Find where the given text appears and provide that cell's center as (X, Y) coordinate. 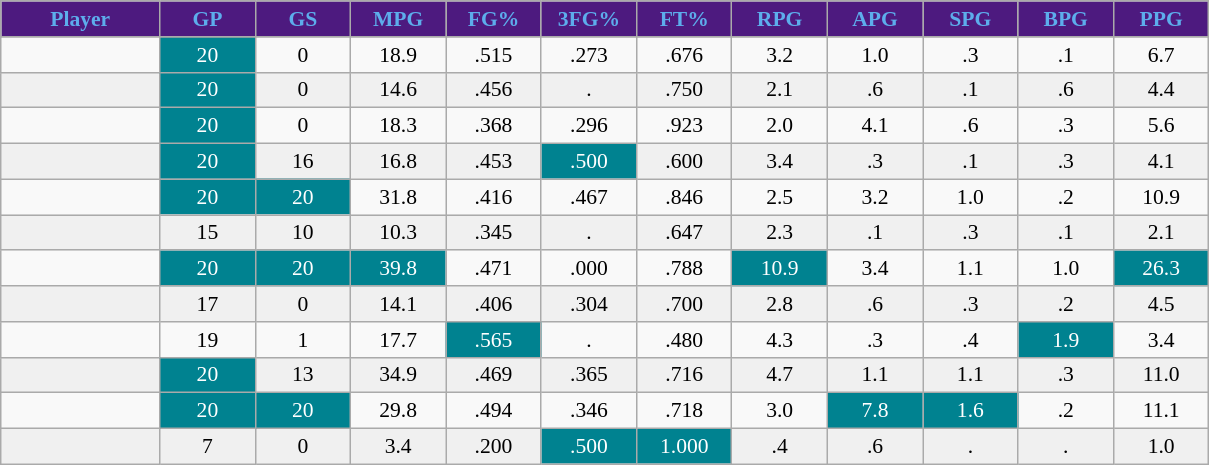
2.0 (780, 126)
3FG% (588, 19)
1.6 (970, 411)
.416 (494, 197)
.453 (494, 162)
.368 (494, 126)
.515 (494, 55)
.471 (494, 269)
.846 (684, 197)
2.8 (780, 304)
.716 (684, 375)
.456 (494, 90)
19 (208, 340)
.469 (494, 375)
26.3 (1161, 269)
.200 (494, 447)
.406 (494, 304)
2.3 (780, 233)
7 (208, 447)
3.0 (780, 411)
Player (80, 19)
.676 (684, 55)
APG (874, 19)
4.5 (1161, 304)
5.6 (1161, 126)
1.000 (684, 447)
6.7 (1161, 55)
29.8 (398, 411)
34.9 (398, 375)
.304 (588, 304)
1.9 (1066, 340)
10.3 (398, 233)
FG% (494, 19)
MPG (398, 19)
.296 (588, 126)
14.6 (398, 90)
13 (302, 375)
PPG (1161, 19)
.494 (494, 411)
.750 (684, 90)
GP (208, 19)
16 (302, 162)
.700 (684, 304)
11.1 (1161, 411)
7.8 (874, 411)
4.4 (1161, 90)
.467 (588, 197)
.923 (684, 126)
.345 (494, 233)
.000 (588, 269)
2.5 (780, 197)
BPG (1066, 19)
17.7 (398, 340)
.788 (684, 269)
FT% (684, 19)
39.8 (398, 269)
.346 (588, 411)
14.1 (398, 304)
.600 (684, 162)
.647 (684, 233)
4.7 (780, 375)
18.9 (398, 55)
.365 (588, 375)
10 (302, 233)
SPG (970, 19)
31.8 (398, 197)
11.0 (1161, 375)
15 (208, 233)
17 (208, 304)
.565 (494, 340)
1 (302, 340)
GS (302, 19)
RPG (780, 19)
.480 (684, 340)
16.8 (398, 162)
.718 (684, 411)
4.3 (780, 340)
.273 (588, 55)
18.3 (398, 126)
